Return the [X, Y] coordinate for the center point of the cell that contains the specified text.  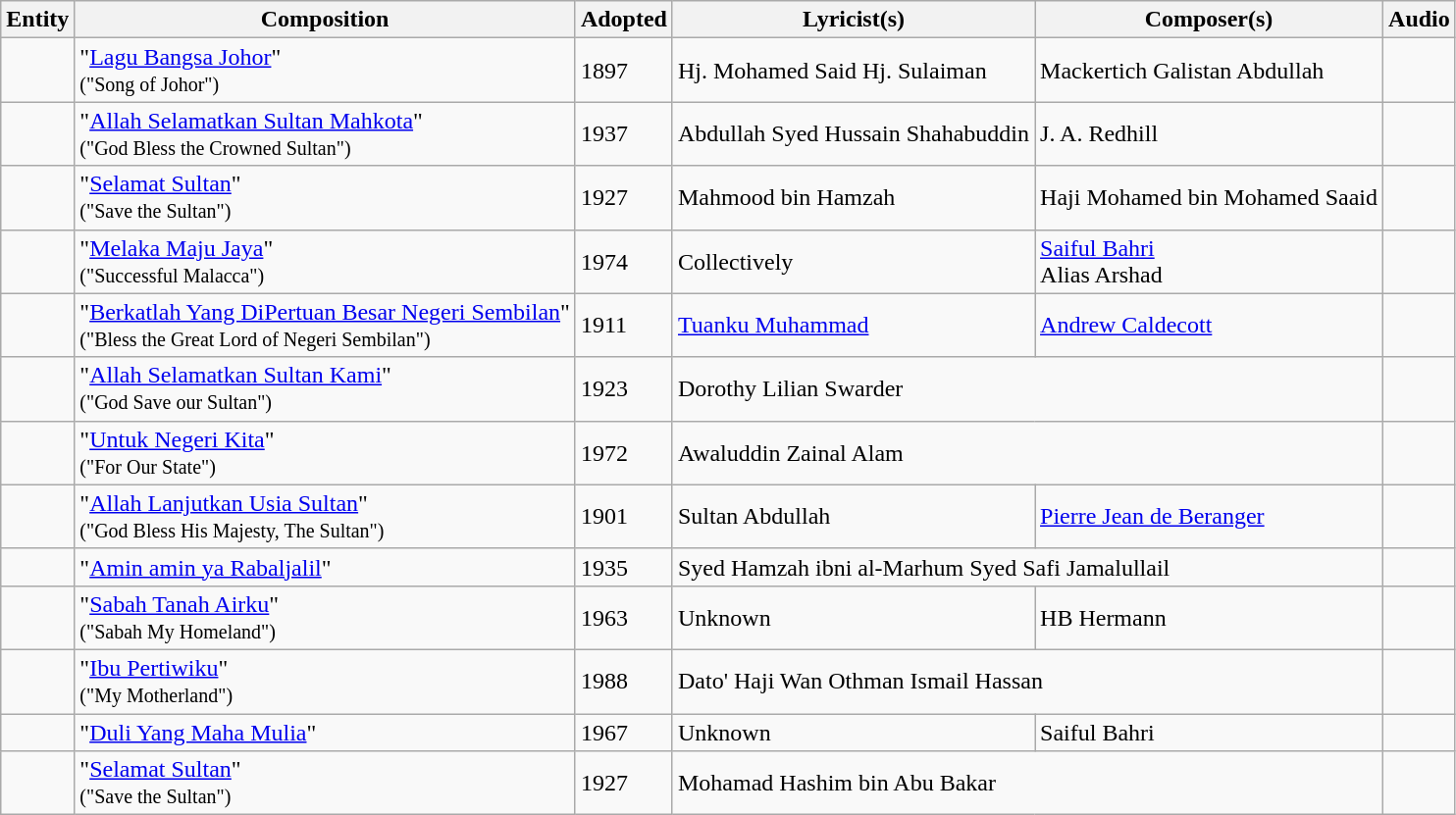
1911 [624, 326]
1937 [624, 133]
"Amin amin ya Rabaljalil" [326, 567]
Audio [1420, 20]
Mackertich Galistan Abdullah [1209, 71]
"Allah Lanjutkan Usia Sultan"("God Bless His Majesty, The Sultan") [326, 516]
Abdullah Syed Hussain Shahabuddin [854, 133]
1967 [624, 733]
"Allah Selamatkan Sultan Kami"("God Save our Sultan") [326, 388]
"Melaka Maju Jaya"("Successful Malacca") [326, 261]
Awaluddin Zainal Alam [1027, 453]
1988 [624, 681]
Saiful BahriAlias Arshad [1209, 261]
1897 [624, 71]
Saiful Bahri [1209, 733]
Composition [326, 20]
Entity [37, 20]
Haji Mohamed bin Mohamed Saaid [1209, 198]
"Sabah Tanah Airku"("Sabah My Homeland") [326, 618]
Lyricist(s) [854, 20]
1974 [624, 261]
"Allah Selamatkan Sultan Mahkota"("God Bless the Crowned Sultan") [326, 133]
Tuanku Muhammad [854, 326]
J. A. Redhill [1209, 133]
"Lagu Bangsa Johor"("Song of Johor") [326, 71]
Composer(s) [1209, 20]
Pierre Jean de Beranger [1209, 516]
"Berkatlah Yang DiPertuan Besar Negeri Sembilan"("Bless the Great Lord of Negeri Sembilan") [326, 326]
Collectively [854, 261]
1901 [624, 516]
Hj. Mohamed Said Hj. Sulaiman [854, 71]
Adopted [624, 20]
Sultan Abdullah [854, 516]
HB Hermann [1209, 618]
"Ibu Pertiwiku"("My Motherland") [326, 681]
1923 [624, 388]
Andrew Caldecott [1209, 326]
Dorothy Lilian Swarder [1027, 388]
Syed Hamzah ibni al-Marhum Syed Safi Jamalullail [1027, 567]
Dato' Haji Wan Othman Ismail Hassan [1027, 681]
"Duli Yang Maha Mulia" [326, 733]
Mohamad Hashim bin Abu Bakar [1027, 783]
"Untuk Negeri Kita"("For Our State") [326, 453]
1972 [624, 453]
1963 [624, 618]
Mahmood bin Hamzah [854, 198]
1935 [624, 567]
